Identify which cell holds the provided text, then report its (X, Y) central coordinate. 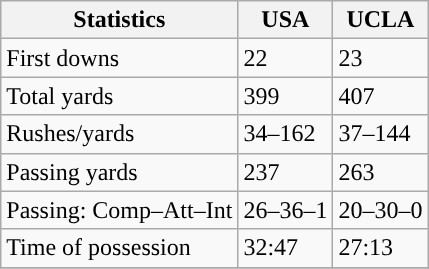
Time of possession (120, 248)
37–144 (380, 134)
20–30–0 (380, 210)
237 (286, 172)
Passing yards (120, 172)
27:13 (380, 248)
32:47 (286, 248)
Statistics (120, 20)
USA (286, 20)
34–162 (286, 134)
23 (380, 58)
First downs (120, 58)
Passing: Comp–Att–Int (120, 210)
Rushes/yards (120, 134)
263 (380, 172)
26–36–1 (286, 210)
UCLA (380, 20)
22 (286, 58)
407 (380, 96)
Total yards (120, 96)
399 (286, 96)
